Return [X, Y] of the center of cell containing provided text 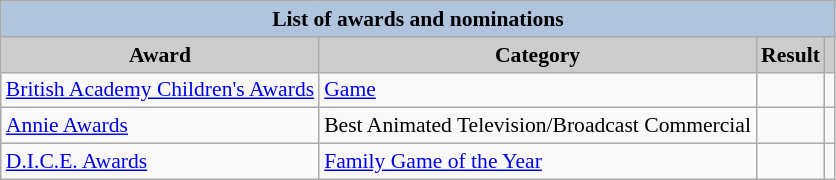
D.I.C.E. Awards [160, 162]
Annie Awards [160, 126]
Category [538, 55]
Game [538, 90]
Result [790, 55]
Family Game of the Year [538, 162]
Best Animated Television/Broadcast Commercial [538, 126]
List of awards and nominations [418, 19]
Award [160, 55]
British Academy Children's Awards [160, 90]
